Identify which cell holds the provided text, then report its [X, Y] central coordinate. 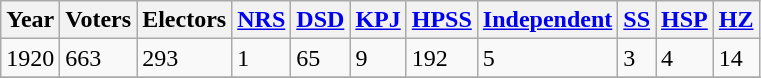
192 [442, 58]
9 [378, 58]
DSD [320, 20]
293 [184, 58]
HZ [736, 20]
4 [685, 58]
1920 [30, 58]
Year [30, 20]
KPJ [378, 20]
Voters [98, 20]
5 [547, 58]
1 [262, 58]
Electors [184, 20]
HSP [685, 20]
Independent [547, 20]
3 [637, 58]
SS [637, 20]
NRS [262, 20]
663 [98, 58]
HPSS [442, 20]
14 [736, 58]
65 [320, 58]
